Search for the cell housing the specified text and yield its [X, Y] center coordinate. 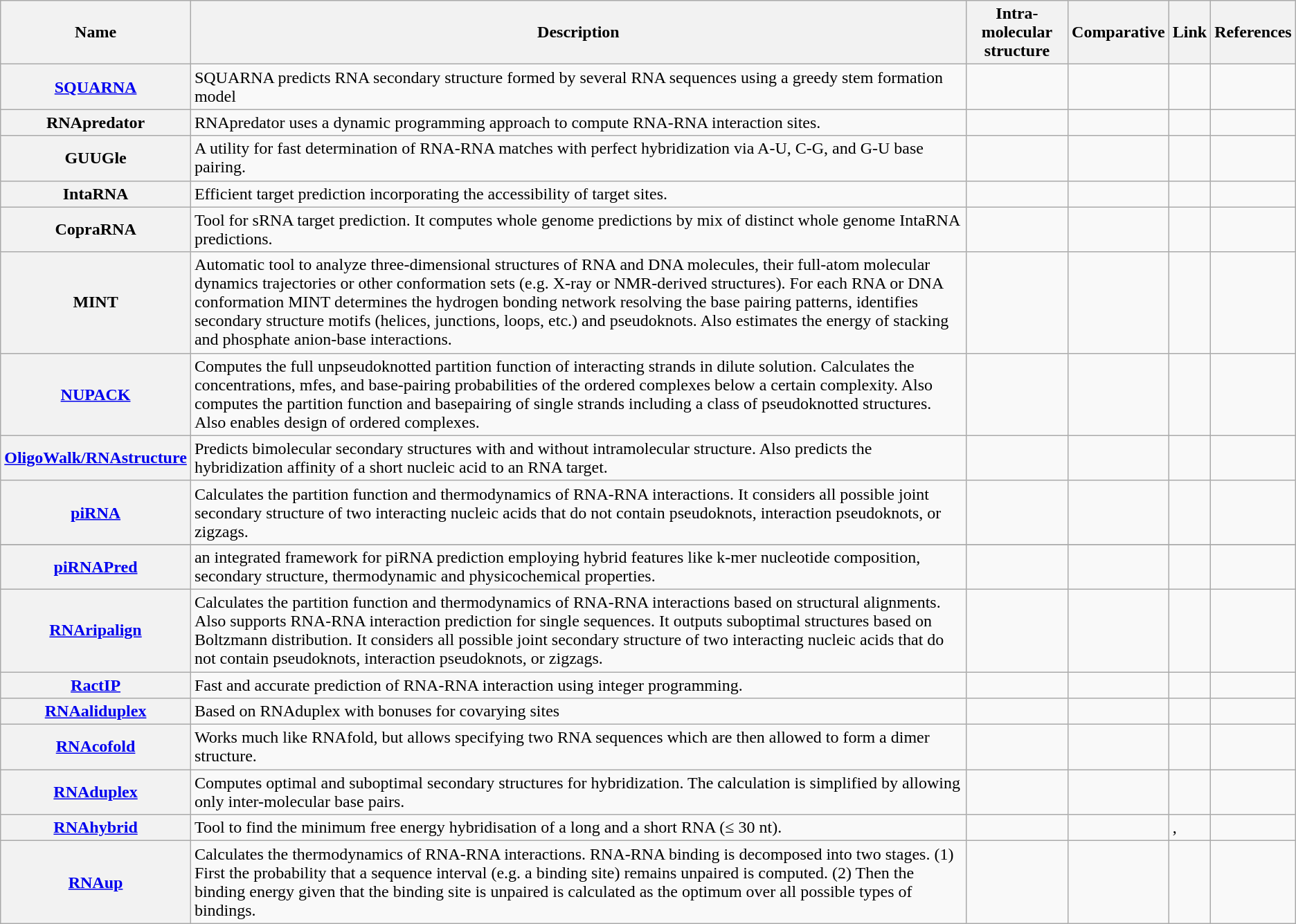
Works much like RNAfold, but allows specifying two RNA sequences which are then allowed to form a dimer structure. [578, 748]
RNAripalign [96, 630]
Intra-molecular structure [1016, 33]
MINT [96, 302]
Fast and accurate prediction of RNA-RNA interaction using integer programming. [578, 685]
Efficient target prediction incorporating the accessibility of target sites. [578, 194]
References [1253, 33]
Link [1189, 33]
SQUARNA [96, 87]
IntaRNA [96, 194]
RNApredator [96, 123]
RNAup [96, 882]
Computes optimal and suboptimal secondary structures for hybridization. The calculation is simplified by allowing only inter-molecular base pairs. [578, 792]
A utility for fast determination of RNA-RNA matches with perfect hybridization via A-U, C-G, and G-U base pairing. [578, 158]
RNApredator uses a dynamic programming approach to compute RNA-RNA interaction sites. [578, 123]
Name [96, 33]
OligoWalk/RNAstructure [96, 458]
SQUARNA predicts RNA secondary structure formed by several RNA sequences using a greedy stem formation model [578, 87]
piRNAPred [96, 566]
, [1189, 828]
piRNA [96, 512]
Description [578, 33]
RNAduplex [96, 792]
GUUGle [96, 158]
Comparative [1119, 33]
CopraRNA [96, 230]
RNAaliduplex [96, 712]
Tool for sRNA target prediction. It computes whole genome predictions by mix of distinct whole genome IntaRNA predictions. [578, 230]
Based on RNAduplex with bonuses for covarying sites [578, 712]
RNAhybrid [96, 828]
RactIP [96, 685]
RNAcofold [96, 748]
Tool to find the minimum free energy hybridisation of a long and a short RNA (≤ 30 nt). [578, 828]
NUPACK [96, 395]
